Return the [x, y] coordinate for the center point of the cell that contains the specified text.  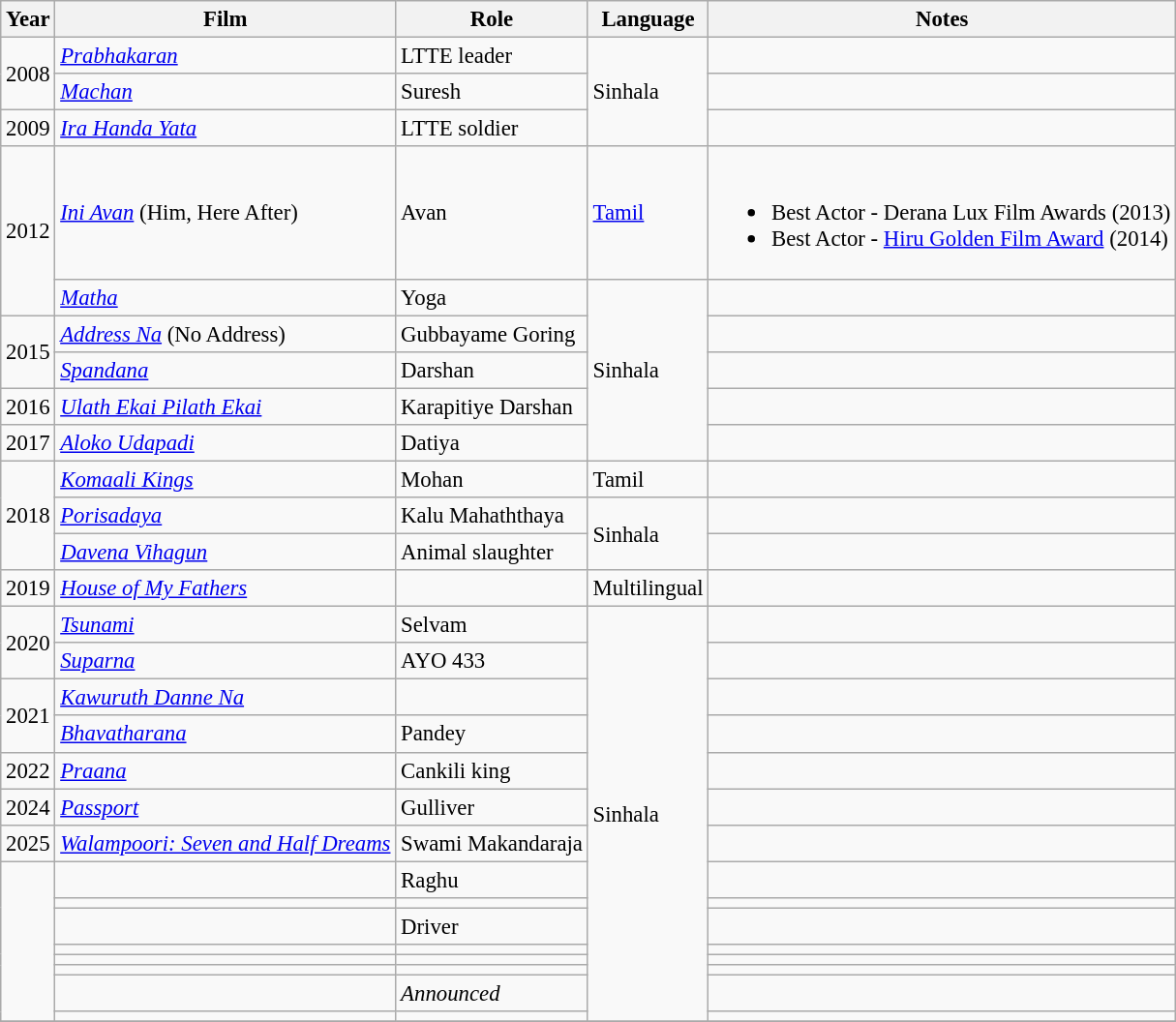
Ira Handa Yata [226, 129]
2022 [28, 770]
Spandana [226, 371]
2025 [28, 843]
Walampoori: Seven and Half Dreams [226, 843]
2021 [28, 716]
2024 [28, 807]
Announced [492, 994]
Machan [226, 92]
Film [226, 19]
Gubbayame Goring [492, 334]
Porisadaya [226, 516]
LTTE soldier [492, 129]
Komaali Kings [226, 479]
Cankili king [492, 770]
Tsunami [226, 625]
2015 [28, 352]
Passport [226, 807]
Datiya [492, 443]
2008 [28, 74]
Role [492, 19]
Swami Makandaraja [492, 843]
Darshan [492, 371]
Suresh [492, 92]
Notes [943, 19]
2020 [28, 643]
2009 [28, 129]
Praana [226, 770]
Selvam [492, 625]
Kawuruth Danne Na [226, 698]
Best Actor - Derana Lux Film Awards (2013)Best Actor - Hiru Golden Film Award (2014) [943, 213]
Aloko Udapadi [226, 443]
Mohan [492, 479]
Animal slaughter [492, 553]
Multilingual [648, 588]
House of My Fathers [226, 588]
Avan [492, 213]
Davena Vihagun [226, 553]
AYO 433 [492, 661]
Suparna [226, 661]
Gulliver [492, 807]
Yoga [492, 297]
Language [648, 19]
LTTE leader [492, 56]
2016 [28, 406]
Karapitiye Darshan [492, 406]
Ulath Ekai Pilath Ekai [226, 406]
Driver [492, 926]
Kalu Mahaththaya [492, 516]
Matha [226, 297]
Address Na (No Address) [226, 334]
2017 [28, 443]
Bhavatharana [226, 735]
Raghu [492, 880]
Ini Avan (Him, Here After) [226, 213]
Year [28, 19]
2019 [28, 588]
Pandey [492, 735]
2018 [28, 515]
Prabhakaran [226, 56]
2012 [28, 230]
